Locate the cell with the specified text and output its (X, Y) center coordinate. 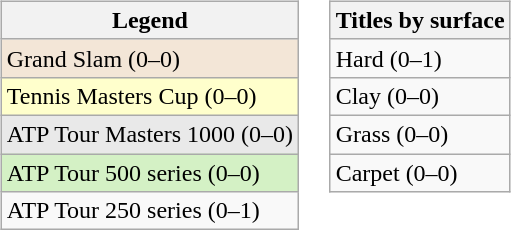
Titles by surface (420, 20)
ATP Tour Masters 1000 (0–0) (150, 134)
Legend (150, 20)
Tennis Masters Cup (0–0) (150, 96)
Clay (0–0) (420, 96)
Grand Slam (0–0) (150, 58)
Grass (0–0) (420, 134)
Hard (0–1) (420, 58)
Carpet (0–0) (420, 173)
ATP Tour 250 series (0–1) (150, 211)
ATP Tour 500 series (0–0) (150, 173)
